Find where the given text appears and provide that cell's center as (X, Y) coordinate. 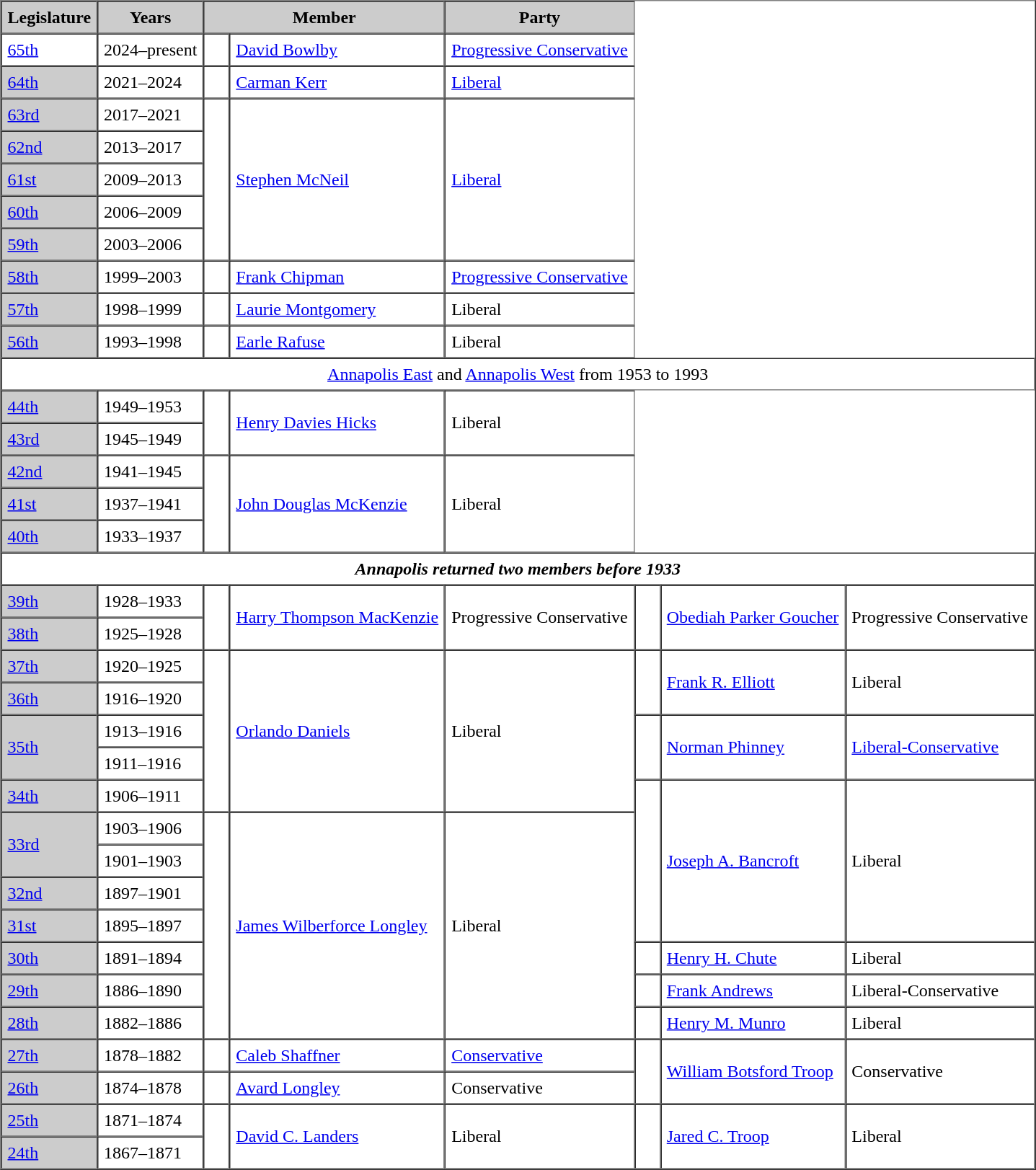
30th (50, 957)
56th (50, 342)
2024–present (150, 49)
28th (50, 1022)
1945–1949 (150, 438)
Henry M. Munro (753, 1022)
Orlando Daniels (337, 731)
1897–1901 (150, 892)
2017–2021 (150, 114)
65th (50, 49)
David Bowlby (337, 49)
26th (50, 1087)
44th (50, 407)
Joseph A. Bancroft (753, 861)
1871–1874 (150, 1120)
1998–1999 (150, 309)
Harry Thompson MacKenzie (337, 618)
William Botsford Troop (753, 1072)
Carman Kerr (337, 82)
Frank Chipman (337, 277)
40th (50, 536)
2009–2013 (150, 179)
Legislature (50, 17)
Frank Andrews (753, 990)
38th (50, 633)
Jared C. Troop (753, 1137)
David C. Landers (337, 1137)
39th (50, 601)
25th (50, 1120)
62nd (50, 147)
57th (50, 309)
1916–1920 (150, 698)
41st (50, 503)
1941–1945 (150, 471)
1911–1916 (150, 763)
1886–1890 (150, 990)
1933–1937 (150, 536)
Avard Longley (337, 1087)
1937–1941 (150, 503)
Obediah Parker Goucher (753, 618)
Caleb Shaffner (337, 1055)
Henry H. Chute (753, 957)
24th (50, 1152)
27th (50, 1055)
2003–2006 (150, 244)
Party (539, 17)
1913–1916 (150, 731)
1882–1886 (150, 1022)
1901–1903 (150, 861)
64th (50, 82)
1928–1933 (150, 601)
60th (50, 212)
58th (50, 277)
Annapolis East and Annapolis West from 1953 to 1993 (518, 373)
Frank R. Elliott (753, 683)
42nd (50, 471)
2006–2009 (150, 212)
1867–1871 (150, 1152)
37th (50, 666)
43rd (50, 438)
34th (50, 796)
Member (324, 17)
29th (50, 990)
2013–2017 (150, 147)
1920–1925 (150, 666)
Annapolis returned two members before 1933 (518, 568)
Stephen McNeil (337, 179)
1993–1998 (150, 342)
Henry Davies Hicks (337, 423)
31st (50, 926)
36th (50, 698)
Years (150, 17)
Norman Phinney (753, 748)
59th (50, 244)
63rd (50, 114)
1949–1953 (150, 407)
1878–1882 (150, 1055)
1895–1897 (150, 926)
2021–2024 (150, 82)
35th (50, 748)
61st (50, 179)
1874–1878 (150, 1087)
32nd (50, 892)
1925–1928 (150, 633)
John Douglas McKenzie (337, 505)
1906–1911 (150, 796)
1999–2003 (150, 277)
1903–1906 (150, 828)
Laurie Montgomery (337, 309)
James Wilberforce Longley (337, 926)
1891–1894 (150, 957)
Earle Rafuse (337, 342)
33rd (50, 844)
